Find where the given text appears and provide that cell's center as (x, y) coordinate. 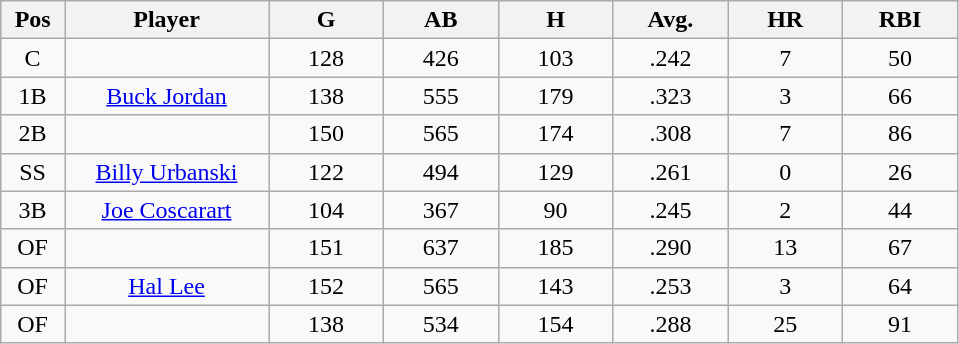
.253 (670, 286)
13 (786, 248)
143 (556, 286)
637 (440, 248)
86 (900, 134)
426 (440, 58)
66 (900, 96)
SS (33, 172)
.323 (670, 96)
64 (900, 286)
534 (440, 324)
C (33, 58)
.288 (670, 324)
555 (440, 96)
26 (900, 172)
494 (440, 172)
67 (900, 248)
2 (786, 210)
Hal Lee (166, 286)
G (326, 20)
152 (326, 286)
2B (33, 134)
0 (786, 172)
367 (440, 210)
Buck Jordan (166, 96)
129 (556, 172)
91 (900, 324)
Player (166, 20)
185 (556, 248)
.245 (670, 210)
128 (326, 58)
H (556, 20)
Pos (33, 20)
Joe Coscarart (166, 210)
3B (33, 210)
122 (326, 172)
Avg. (670, 20)
.308 (670, 134)
HR (786, 20)
.261 (670, 172)
25 (786, 324)
1B (33, 96)
103 (556, 58)
Billy Urbanski (166, 172)
104 (326, 210)
179 (556, 96)
44 (900, 210)
151 (326, 248)
AB (440, 20)
174 (556, 134)
154 (556, 324)
RBI (900, 20)
.242 (670, 58)
.290 (670, 248)
150 (326, 134)
90 (556, 210)
50 (900, 58)
